Capture the cell that displays the provided text and extract its (X, Y) central coordinate. 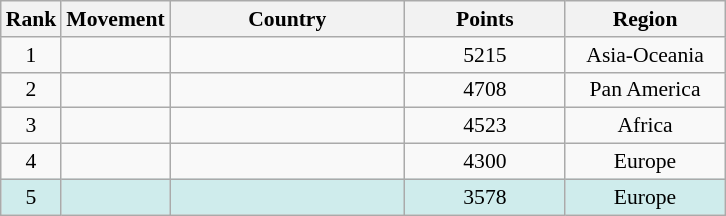
Country (288, 19)
2 (32, 90)
4 (32, 162)
5 (32, 197)
4300 (485, 162)
Pan America (645, 90)
Rank (32, 19)
4708 (485, 90)
Asia-Oceania (645, 55)
Movement (115, 19)
3 (32, 126)
3578 (485, 197)
Region (645, 19)
Points (485, 19)
4523 (485, 126)
5215 (485, 55)
1 (32, 55)
Africa (645, 126)
